Search for the cell housing the specified text and yield its (x, y) center coordinate. 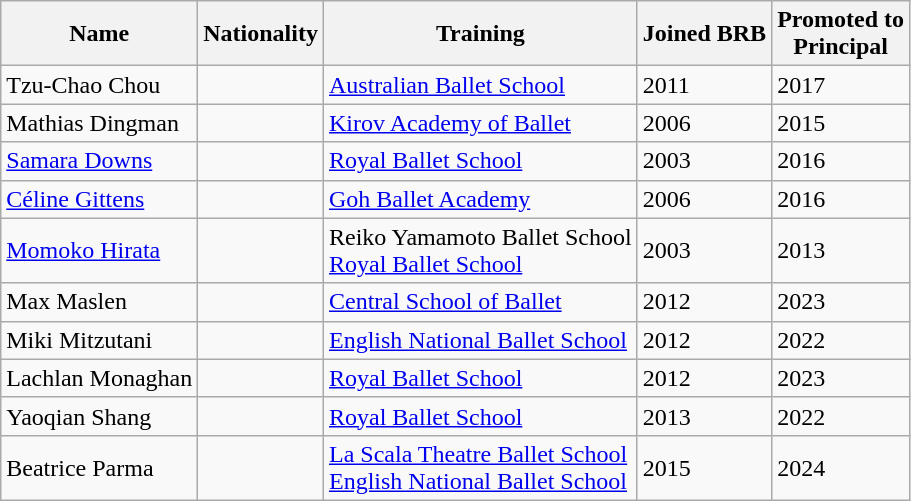
2011 (704, 85)
2024 (841, 468)
Lachlan Monaghan (100, 378)
Goh Ballet Academy (480, 199)
Miki Mitzutani (100, 340)
Training (480, 34)
Céline Gittens (100, 199)
Max Maslen (100, 302)
Name (100, 34)
Beatrice Parma (100, 468)
English National Ballet School (480, 340)
Central School of Ballet (480, 302)
Tzu-Chao Chou (100, 85)
Mathias Dingman (100, 123)
Momoko Hirata (100, 250)
Joined BRB (704, 34)
La Scala Theatre Ballet SchoolEnglish National Ballet School (480, 468)
Nationality (261, 34)
Reiko Yamamoto Ballet SchoolRoyal Ballet School (480, 250)
Kirov Academy of Ballet (480, 123)
Yaoqian Shang (100, 416)
Promoted to Principal (841, 34)
2017 (841, 85)
Samara Downs (100, 161)
Australian Ballet School (480, 85)
